Provide the (X, Y) coordinate of the cell's center where the given text is located.  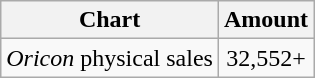
Chart (110, 20)
Oricon physical sales (110, 58)
32,552+ (266, 58)
Amount (266, 20)
